Return [x, y] of the center of cell containing provided text 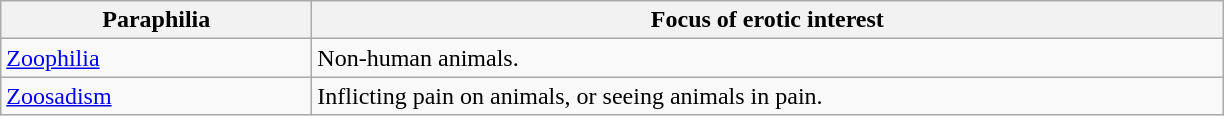
Paraphilia [156, 20]
Zoophilia [156, 58]
Inflicting pain on animals, or seeing animals in pain. [768, 96]
Non-human animals. [768, 58]
Zoosadism [156, 96]
Focus of erotic interest [768, 20]
